Provide the (x, y) coordinate of the cell's center where the given text is located.  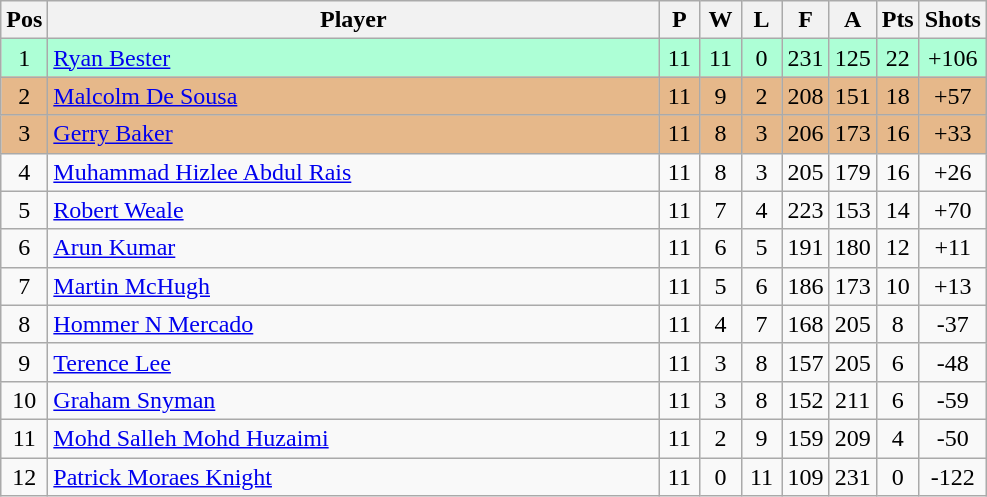
180 (852, 248)
153 (852, 210)
Hommer N Mercado (354, 324)
Mohd Salleh Mohd Huzaimi (354, 438)
14 (898, 210)
159 (806, 438)
157 (806, 362)
+33 (952, 134)
209 (852, 438)
Graham Snyman (354, 400)
152 (806, 400)
Ryan Bester (354, 58)
Pos (24, 20)
Pts (898, 20)
P (680, 20)
A (852, 20)
Patrick Moraes Knight (354, 477)
191 (806, 248)
208 (806, 96)
+57 (952, 96)
+106 (952, 58)
+11 (952, 248)
+26 (952, 172)
L (762, 20)
F (806, 20)
Robert Weale (354, 210)
186 (806, 286)
168 (806, 324)
223 (806, 210)
Muhammad Hizlee Abdul Rais (354, 172)
22 (898, 58)
18 (898, 96)
Shots (952, 20)
+13 (952, 286)
125 (852, 58)
Terence Lee (354, 362)
Arun Kumar (354, 248)
1 (24, 58)
-48 (952, 362)
+70 (952, 210)
W (720, 20)
206 (806, 134)
179 (852, 172)
-50 (952, 438)
109 (806, 477)
Malcolm De Sousa (354, 96)
Gerry Baker (354, 134)
211 (852, 400)
-59 (952, 400)
Martin McHugh (354, 286)
-122 (952, 477)
-37 (952, 324)
151 (852, 96)
Player (354, 20)
